Pinpoint the cell where the given text exists, returning its [X, Y] midpoint coordinate. 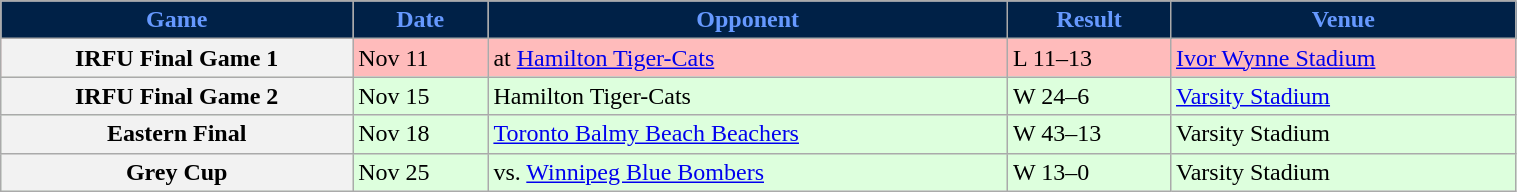
Hamilton Tiger-Cats [748, 96]
Venue [1343, 20]
Result [1090, 20]
Game [177, 20]
Nov 18 [420, 134]
L 11–13 [1090, 58]
Grey Cup [177, 172]
W 13–0 [1090, 172]
Nov 11 [420, 58]
Eastern Final [177, 134]
Nov 25 [420, 172]
IRFU Final Game 2 [177, 96]
Opponent [748, 20]
Date [420, 20]
IRFU Final Game 1 [177, 58]
vs. Winnipeg Blue Bombers [748, 172]
W 24–6 [1090, 96]
Toronto Balmy Beach Beachers [748, 134]
Ivor Wynne Stadium [1343, 58]
W 43–13 [1090, 134]
at Hamilton Tiger-Cats [748, 58]
Nov 15 [420, 96]
